For the text-containing cell, return its midpoint in (X, Y) coordinate format. 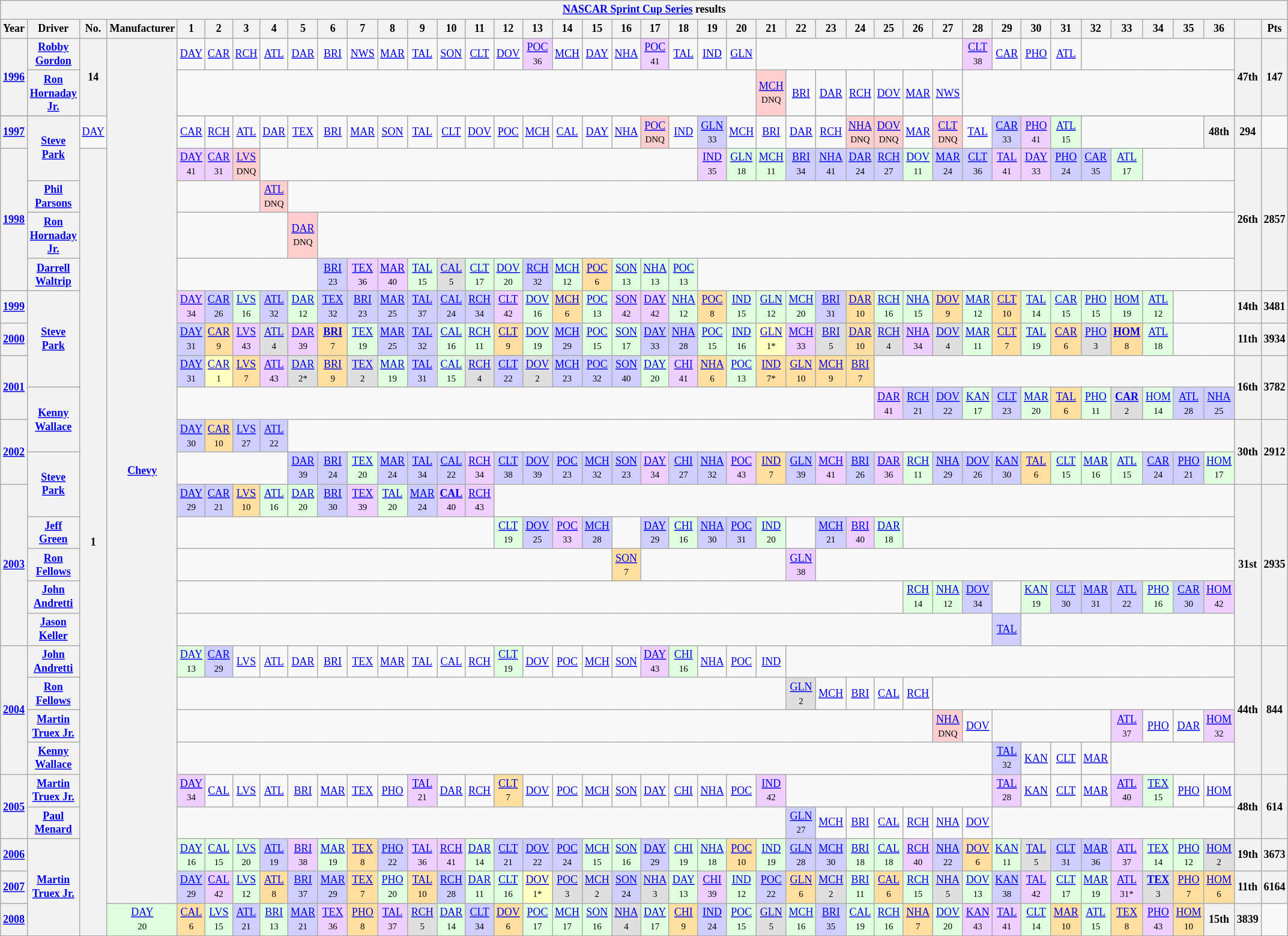
MCH29 (567, 339)
BRI11 (860, 887)
DAY17 (655, 920)
SON24 (626, 887)
ATL21 (246, 920)
IND12 (742, 887)
LVS12 (246, 887)
NHA22 (948, 855)
CAR2 (1127, 404)
HOM17 (1219, 468)
CAL5 (452, 275)
TAL10 (422, 887)
Darrell Waltrip (53, 275)
Robby Gordon (53, 54)
TAL34 (422, 468)
HOM6 (1219, 887)
LVS20 (246, 855)
POC3 (567, 887)
BRI38 (303, 855)
POC23 (567, 468)
KAN38 (1007, 887)
GLN18 (742, 165)
CLT22 (508, 371)
ATL43 (274, 371)
NHA30 (712, 533)
GLN10 (801, 371)
DAY16 (191, 855)
TEX20 (363, 468)
CAL40 (452, 500)
Phil Parsons (53, 196)
TAL21 (422, 791)
MCH21 (831, 533)
2007 (14, 887)
2008 (14, 920)
17 (655, 29)
GLN12 (772, 307)
NHA7 (918, 920)
CAR30 (1189, 597)
Jason Keller (53, 630)
NHA34 (918, 339)
IND42 (772, 791)
DOV16 (537, 307)
32 (1096, 29)
TAL15 (422, 275)
SON23 (626, 468)
NHA5 (948, 887)
DAR36 (889, 468)
TAL36 (422, 855)
15 (597, 29)
4 (274, 29)
IND24 (712, 920)
SON13 (626, 275)
ATL8 (274, 887)
CLT36 (978, 165)
GLN39 (801, 468)
MCH32 (597, 468)
Chevy (142, 470)
KAN30 (1007, 468)
ATLDNQ (274, 196)
11 (480, 29)
MCH9 (831, 371)
TAL20 (393, 500)
PHO11 (1096, 404)
CHI39 (712, 887)
LVS27 (246, 436)
IND7 (772, 468)
NHA25 (1219, 404)
DOV25 (537, 533)
MAR31 (1096, 597)
CAR6 (1066, 339)
2912 (1274, 452)
RCH14 (918, 597)
HOM19 (1127, 307)
12 (508, 29)
MCH28 (597, 533)
POC22 (772, 887)
RCH27 (889, 165)
CAL24 (452, 307)
TEX39 (363, 500)
TEX14 (1158, 855)
TEX32 (333, 307)
RCH40 (918, 855)
CAR15 (1066, 307)
RCH32 (537, 275)
1997 (14, 132)
CAR31 (219, 165)
CAR10 (219, 436)
29 (1007, 29)
IND19 (772, 855)
GLN27 (801, 823)
IND7* (772, 371)
POC33 (567, 533)
NHA28 (683, 339)
1999 (14, 307)
POC41 (655, 54)
CAR29 (219, 661)
DOV26 (978, 468)
DOV19 (537, 339)
HOM14 (1158, 404)
ATL40 (1127, 791)
MCH12 (567, 275)
10 (452, 29)
LVS15 (219, 920)
28 (978, 29)
19 (712, 29)
BRI40 (860, 533)
5 (303, 29)
BRI31 (831, 307)
PHO16 (1158, 597)
NHA18 (712, 855)
CLT15 (1066, 468)
GLN28 (801, 855)
ATL19 (274, 855)
RCH28 (452, 887)
DOV11 (918, 165)
PHO12 (1189, 855)
GLN (742, 54)
CHI9 (683, 920)
DAY42 (655, 307)
3 (246, 29)
DAR2* (303, 371)
294 (1248, 132)
CAL42 (219, 887)
GLN1* (772, 339)
CAR9 (219, 339)
CHI (683, 791)
IND20 (772, 533)
SON7 (626, 565)
14th (1248, 307)
1996 (14, 77)
CLT9 (508, 339)
TEX2 (363, 371)
SON17 (626, 339)
2002 (14, 452)
ATL4 (274, 339)
3481 (1274, 307)
TEX3 (1158, 887)
MCHDNQ (772, 93)
PHO21 (1189, 468)
TAL5 (1036, 855)
DOVDNQ (889, 132)
TAL14 (1036, 307)
POC6 (597, 275)
147 (1274, 77)
47th (1248, 77)
614 (1274, 806)
PHO22 (393, 855)
RCH15 (918, 887)
POC31 (742, 533)
IND15 (742, 307)
2000 (14, 339)
CHI41 (683, 371)
CLT34 (480, 920)
MCH11 (772, 165)
ATL12 (1158, 307)
Pts (1274, 29)
PHO7 (1189, 887)
24 (860, 29)
MAR10 (1066, 920)
26 (918, 29)
13 (537, 29)
MAR11 (978, 339)
MCH17 (567, 920)
844 (1274, 710)
MCH20 (801, 307)
2005 (14, 806)
ATL17 (1127, 165)
2001 (14, 387)
TEX15 (1158, 791)
DAR24 (860, 165)
CAR35 (1096, 165)
BRI5 (831, 339)
DOV39 (537, 468)
23 (831, 29)
ATL28 (1189, 404)
PHO41 (1036, 132)
KAN17 (978, 404)
CLT14 (1036, 920)
30 (1036, 29)
CLT42 (508, 307)
NHA6 (712, 371)
44th (1248, 710)
3839 (1248, 920)
TAL31 (422, 371)
POC10 (742, 855)
NHA29 (948, 468)
DAR12 (303, 307)
CAR26 (219, 307)
KAN43 (978, 920)
GLN5 (772, 920)
LVS43 (246, 339)
DAR11 (480, 887)
33 (1127, 29)
CLTDNQ (948, 132)
CHI19 (683, 855)
BRI9 (333, 371)
HOM2 (1219, 855)
RCH43 (480, 500)
MAR36 (1096, 855)
CAL19 (860, 920)
PHO15 (1096, 307)
DOV9 (948, 307)
LVS7 (246, 371)
TEX7 (363, 887)
RCH21 (918, 404)
BRI37 (303, 887)
NHA15 (918, 307)
6164 (1274, 887)
ATL31* (1127, 887)
16th (1248, 387)
3673 (1274, 855)
MAR21 (303, 920)
NHA3 (655, 887)
34 (1158, 29)
30th (1248, 452)
IND35 (712, 165)
POC36 (537, 54)
MCH41 (831, 468)
DOV2 (537, 371)
35 (1189, 29)
CLT21 (508, 855)
MAR16 (1096, 468)
CLT23 (1007, 404)
27 (948, 29)
2857 (1274, 220)
GLN33 (712, 132)
ATL16 (274, 500)
31 (1066, 29)
CAL16 (452, 339)
Manufacturer (142, 29)
CHI27 (683, 468)
19th (1248, 855)
LVS16 (246, 307)
CAL18 (889, 855)
HOM8 (1127, 339)
MCH16 (801, 920)
HOM (1219, 791)
DAY43 (655, 661)
25 (889, 29)
NHA41 (831, 165)
CAR33 (1007, 132)
POC32 (597, 371)
3782 (1274, 387)
21 (772, 29)
15th (1219, 920)
LVSDNQ (246, 165)
RCH5 (422, 920)
3934 (1274, 339)
NHA32 (712, 468)
DOV34 (978, 597)
CLT30 (1066, 597)
BRI18 (860, 855)
CLT31 (1066, 855)
DARDNQ (303, 236)
PHO43 (1158, 920)
MAR12 (978, 307)
PHO20 (393, 887)
HOM42 (1219, 597)
2004 (14, 710)
GLN2 (801, 694)
CAR21 (219, 500)
RCH41 (452, 855)
NHA13 (655, 275)
Jeff Green (53, 533)
HOM32 (1219, 726)
HOM10 (1189, 920)
CLT16 (508, 887)
POCDNQ (655, 132)
36 (1219, 29)
2003 (14, 565)
TEX19 (363, 339)
DOV1* (537, 887)
PHO3 (1096, 339)
BRI34 (801, 165)
Paul Menard (53, 823)
POC24 (567, 855)
CAR1 (219, 371)
KAN19 (1036, 597)
POC17 (537, 920)
MAR20 (1036, 404)
31st (1248, 565)
DAR41 (889, 404)
CAL22 (452, 468)
2 (219, 29)
TAL42 (1036, 887)
Year (14, 29)
BRI13 (274, 920)
ATL18 (1158, 339)
DAY30 (191, 436)
MCH6 (567, 307)
DOV13 (978, 887)
22 (801, 29)
CAR24 (1158, 468)
9 (422, 29)
POC8 (712, 307)
BRI35 (831, 920)
ATL32 (274, 307)
GLN6 (801, 887)
20 (742, 29)
MCH23 (567, 371)
16 (626, 29)
TAL28 (1007, 791)
MCH30 (831, 855)
No. (93, 29)
2935 (1274, 565)
26th (1248, 220)
TAL19 (1036, 339)
PHO8 (363, 920)
BRI24 (333, 468)
18 (683, 29)
6 (333, 29)
1998 (14, 220)
8 (393, 29)
DOV4 (948, 339)
SON42 (626, 307)
DAY41 (191, 165)
Driver (53, 29)
LVS10 (246, 500)
CLT10 (1007, 307)
MAR29 (333, 887)
BRI30 (333, 500)
DAR20 (303, 500)
GLN38 (801, 565)
7 (363, 29)
MAR40 (393, 275)
BRI26 (860, 468)
MCH33 (801, 339)
2006 (14, 855)
PHO24 (1066, 165)
IND16 (742, 339)
POC43 (742, 468)
DAR18 (889, 533)
KAN11 (1007, 855)
MCH15 (597, 855)
NHA4 (626, 920)
SON40 (626, 371)
NASCAR Sprint Cup Series results (644, 10)
